Search for the cell housing the specified text and yield its (X, Y) center coordinate. 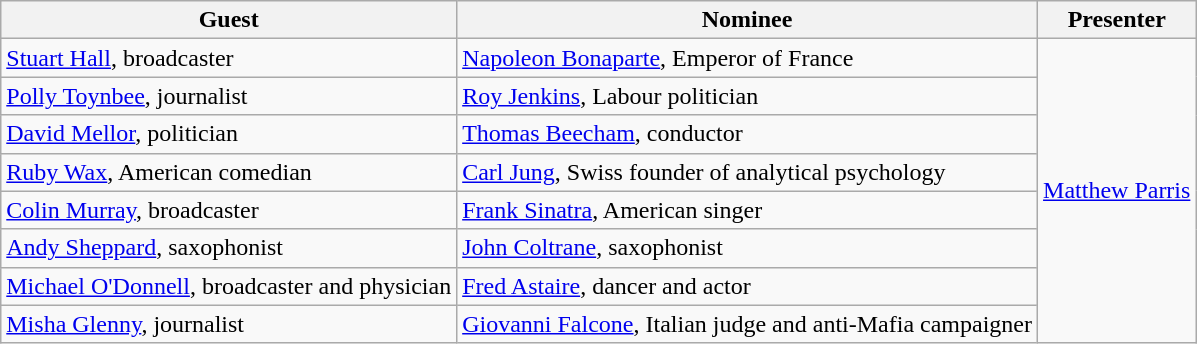
Stuart Hall, broadcaster (229, 58)
Presenter (1117, 20)
John Coltrane, saxophonist (748, 248)
Roy Jenkins, Labour politician (748, 96)
Matthew Parris (1117, 191)
Thomas Beecham, conductor (748, 134)
Frank Sinatra, American singer (748, 210)
Andy Sheppard, saxophonist (229, 248)
David Mellor, politician (229, 134)
Nominee (748, 20)
Colin Murray, broadcaster (229, 210)
Napoleon Bonaparte, Emperor of France (748, 58)
Michael O'Donnell, broadcaster and physician (229, 286)
Guest (229, 20)
Giovanni Falcone, Italian judge and anti-Mafia campaigner (748, 324)
Ruby Wax, American comedian (229, 172)
Fred Astaire, dancer and actor (748, 286)
Carl Jung, Swiss founder of analytical psychology (748, 172)
Misha Glenny, journalist (229, 324)
Polly Toynbee, journalist (229, 96)
